Identify which cell holds the provided text, then report its [x, y] central coordinate. 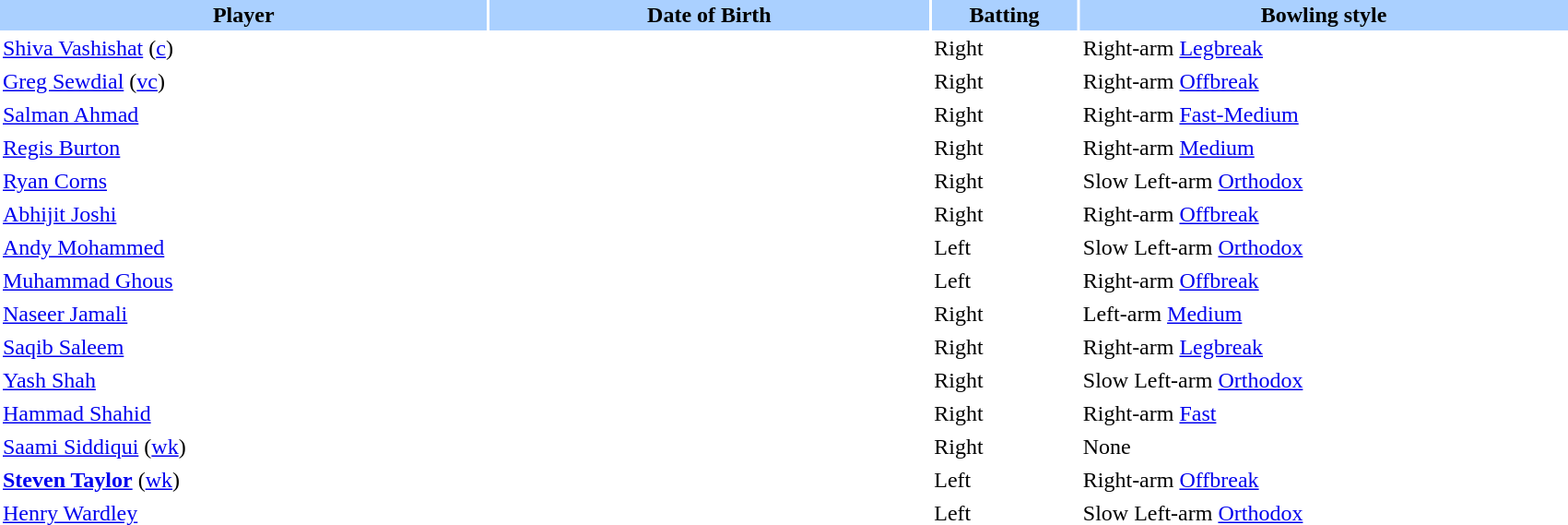
Ryan Corns [243, 181]
None [1324, 447]
Abhijit Joshi [243, 214]
Naseer Jamali [243, 314]
Saami Siddiqui (wk) [243, 447]
Batting [1005, 15]
Andy Mohammed [243, 247]
Muhammad Ghous [243, 280]
Right-arm Medium [1324, 148]
Left-arm Medium [1324, 314]
Saqib Saleem [243, 347]
Player [243, 15]
Hammad Shahid [243, 413]
Steven Taylor (wk) [243, 480]
Salman Ahmad [243, 114]
Right-arm Fast-Medium [1324, 114]
Right-arm Fast [1324, 413]
Yash Shah [243, 380]
Bowling style [1324, 15]
Date of Birth [710, 15]
Regis Burton [243, 148]
Greg Sewdial (vc) [243, 81]
Shiva Vashishat (c) [243, 48]
